Search for the cell housing the specified text and yield its [X, Y] center coordinate. 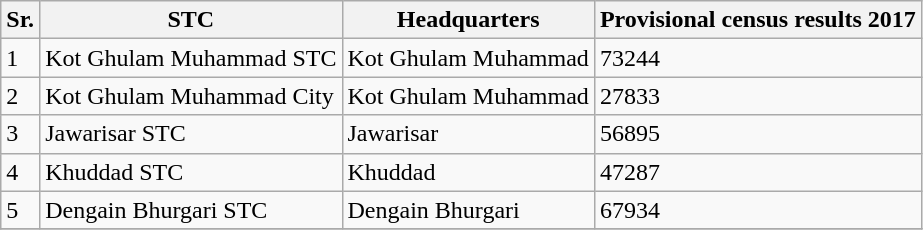
Sr. [20, 20]
67934 [758, 210]
4 [20, 172]
Khuddad STC [191, 172]
Kot Ghulam Muhammad STC [191, 58]
Dengain Bhurgari STC [191, 210]
73244 [758, 58]
56895 [758, 134]
Headquarters [468, 20]
Jawarisar [468, 134]
3 [20, 134]
1 [20, 58]
47287 [758, 172]
Provisional census results 2017 [758, 20]
Kot Ghulam Muhammad City [191, 96]
2 [20, 96]
Dengain Bhurgari [468, 210]
Khuddad [468, 172]
27833 [758, 96]
Jawarisar STC [191, 134]
STC [191, 20]
5 [20, 210]
